Extract the [X, Y] coordinate from the center of the cell holding the provided text.  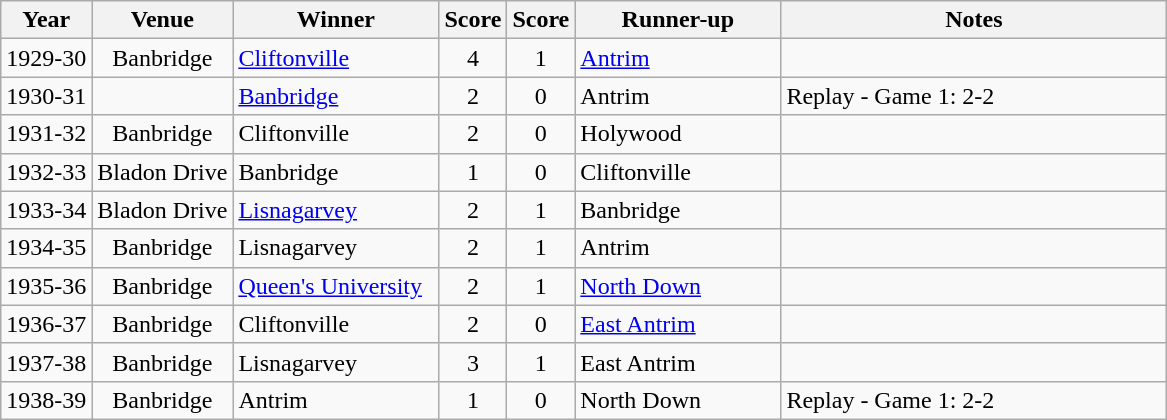
1931-32 [46, 134]
Holywood [678, 134]
1936-37 [46, 324]
1934-35 [46, 248]
4 [473, 58]
Venue [162, 20]
1933-34 [46, 210]
Queen's University [336, 286]
Winner [336, 20]
Notes [974, 20]
Year [46, 20]
1930-31 [46, 96]
1935-36 [46, 286]
Runner-up [678, 20]
1937-38 [46, 362]
1929-30 [46, 58]
1932-33 [46, 172]
1938-39 [46, 400]
3 [473, 362]
